Determine the [x, y] coordinate at the center of the cell enclosing the given text.  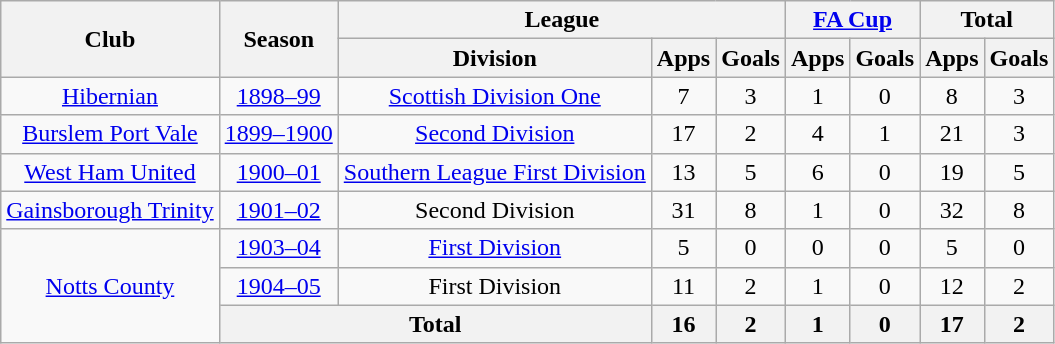
6 [817, 172]
4 [817, 134]
21 [952, 134]
13 [683, 172]
Club [110, 39]
31 [683, 210]
1900–01 [278, 172]
Scottish Division One [494, 96]
1904–05 [278, 286]
19 [952, 172]
1898–99 [278, 96]
12 [952, 286]
1901–02 [278, 210]
Burslem Port Vale [110, 134]
Hibernian [110, 96]
32 [952, 210]
League [562, 20]
Gainsborough Trinity [110, 210]
West Ham United [110, 172]
1903–04 [278, 248]
FA Cup [852, 20]
Season [278, 39]
Southern League First Division [494, 172]
7 [683, 96]
Notts County [110, 286]
Division [494, 58]
1899–1900 [278, 134]
16 [683, 324]
11 [683, 286]
